Identify which cell holds the provided text, then report its (X, Y) central coordinate. 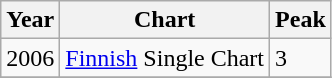
2006 (30, 58)
Finnish Single Chart (165, 58)
3 (301, 58)
Peak (301, 20)
Chart (165, 20)
Year (30, 20)
